Output the (X, Y) coordinate of the center of the cell containing the given text.  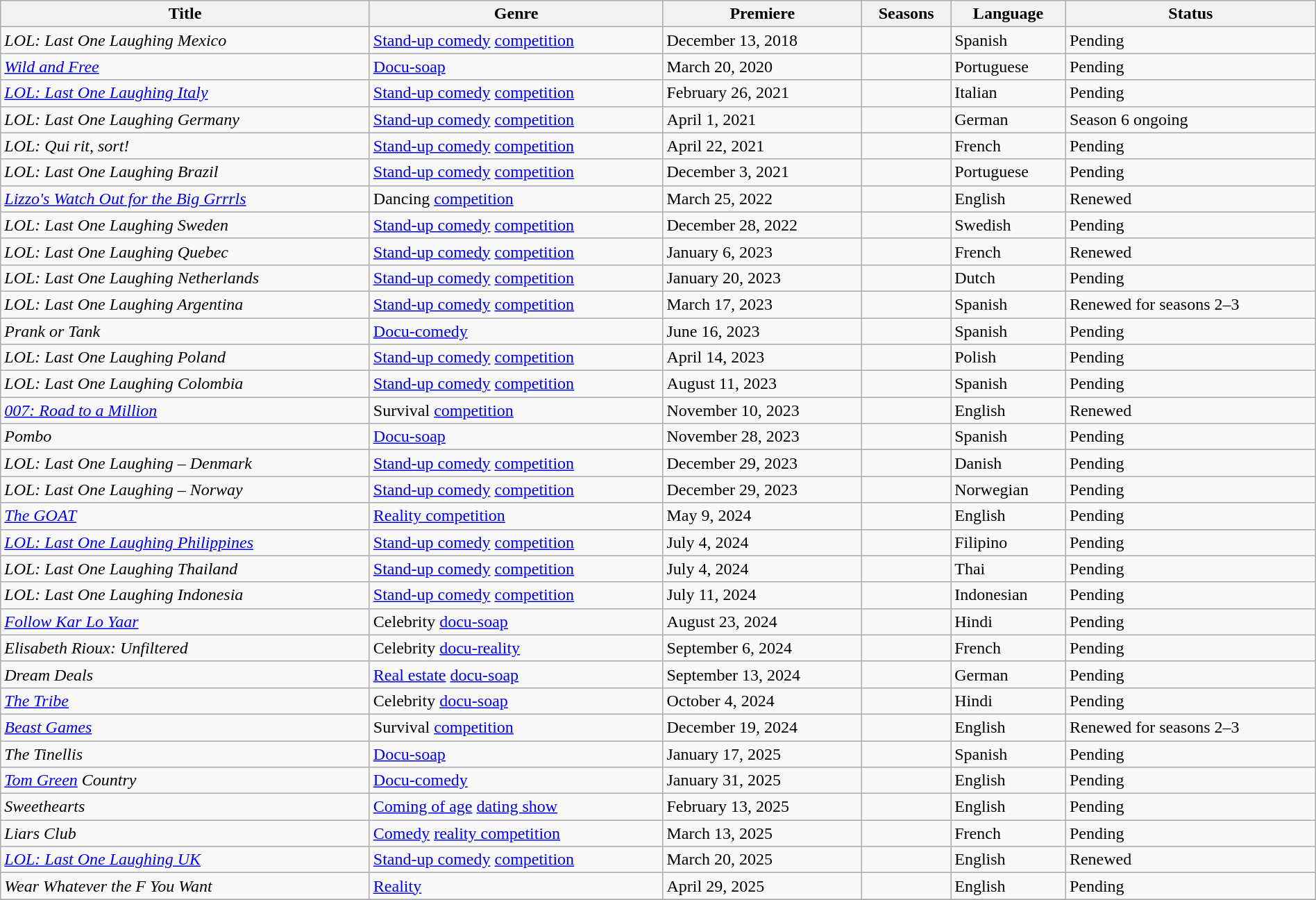
July 11, 2024 (762, 595)
Indonesian (1009, 595)
Liars Club (185, 833)
March 20, 2020 (762, 67)
Tom Green Country (185, 781)
September 13, 2024 (762, 674)
Swedish (1009, 225)
Italian (1009, 93)
Language (1009, 14)
Dream Deals (185, 674)
December 13, 2018 (762, 40)
April 22, 2021 (762, 146)
September 6, 2024 (762, 648)
The GOAT (185, 516)
May 9, 2024 (762, 516)
Dancing competition (516, 199)
August 11, 2023 (762, 384)
Wear Whatever the F You Want (185, 886)
007: Road to a Million (185, 410)
January 6, 2023 (762, 251)
February 13, 2025 (762, 807)
August 23, 2024 (762, 622)
April 29, 2025 (762, 886)
LOL: Last One Laughing Colombia (185, 384)
Reality competition (516, 516)
Lizzo's Watch Out for the Big Grrrls (185, 199)
LOL: Last One Laughing Brazil (185, 172)
Comedy reality competition (516, 833)
The Tinellis (185, 753)
February 26, 2021 (762, 93)
November 28, 2023 (762, 437)
March 13, 2025 (762, 833)
LOL: Qui rit, sort! (185, 146)
Thai (1009, 569)
Real estate docu-soap (516, 674)
Reality (516, 886)
LOL: Last One Laughing – Norway (185, 490)
April 1, 2021 (762, 119)
October 4, 2024 (762, 701)
LOL: Last One Laughing Philippines (185, 542)
LOL: Last One Laughing Quebec (185, 251)
Polish (1009, 358)
Prank or Tank (185, 331)
June 16, 2023 (762, 331)
Elisabeth Rioux: Unfiltered (185, 648)
Filipino (1009, 542)
Title (185, 14)
Status (1190, 14)
Coming of age dating show (516, 807)
LOL: Last One Laughing Netherlands (185, 278)
December 28, 2022 (762, 225)
December 19, 2024 (762, 727)
April 14, 2023 (762, 358)
LOL: Last One Laughing Indonesia (185, 595)
LOL: Last One Laughing – Denmark (185, 463)
January 20, 2023 (762, 278)
Pombo (185, 437)
December 3, 2021 (762, 172)
LOL: Last One Laughing Argentina (185, 304)
Danish (1009, 463)
Wild and Free (185, 67)
Celebrity docu-reality (516, 648)
Seasons (906, 14)
LOL: Last One Laughing Sweden (185, 225)
March 25, 2022 (762, 199)
Season 6 ongoing (1190, 119)
Dutch (1009, 278)
Norwegian (1009, 490)
March 17, 2023 (762, 304)
January 31, 2025 (762, 781)
Premiere (762, 14)
LOL: Last One Laughing Thailand (185, 569)
LOL: Last One Laughing Mexico (185, 40)
The Tribe (185, 701)
LOL: Last One Laughing Italy (185, 93)
LOL: Last One Laughing UK (185, 860)
November 10, 2023 (762, 410)
Genre (516, 14)
Beast Games (185, 727)
January 17, 2025 (762, 753)
March 20, 2025 (762, 860)
Follow Kar Lo Yaar (185, 622)
LOL: Last One Laughing Poland (185, 358)
LOL: Last One Laughing Germany (185, 119)
Sweethearts (185, 807)
